Detect which cell encompasses the target text, then output its [x, y] center coordinate. 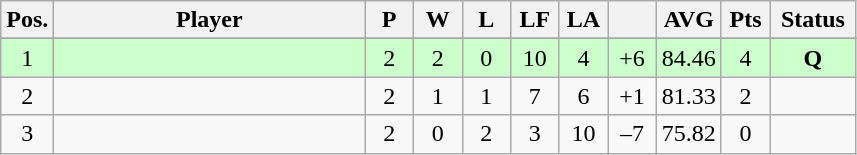
Pos. [28, 20]
LA [584, 20]
W [438, 20]
Status [813, 20]
L [486, 20]
75.82 [688, 134]
Player [210, 20]
6 [584, 96]
84.46 [688, 58]
81.33 [688, 96]
Pts [746, 20]
Q [813, 58]
+1 [632, 96]
AVG [688, 20]
LF [536, 20]
+6 [632, 58]
P [390, 20]
7 [536, 96]
–7 [632, 134]
